Scan for the cell matching the given text and deliver its (X, Y) coordinate at center. 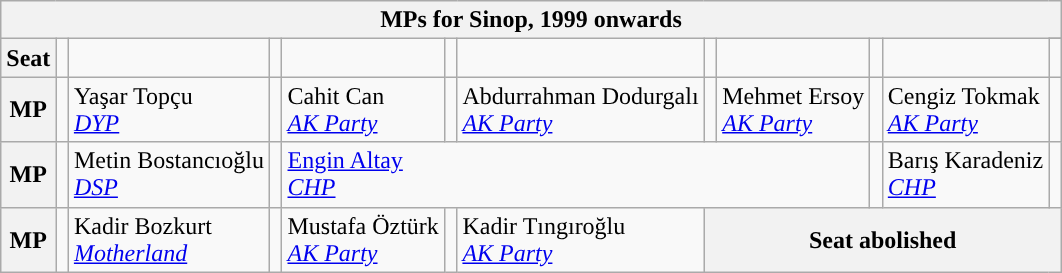
Seat (28, 58)
Cengiz TokmakAK Party (965, 110)
Metin BostancıoğluDSP (168, 174)
Mehmet ErsoyAK Party (794, 110)
Barış KaradenizCHP (965, 174)
Kadir BozkurtMotherland (168, 240)
Seat abolished (882, 240)
Kadir TıngıroğluAK Party (580, 240)
MPs for Sinop, 1999 onwards (531, 20)
Cahit CanAK Party (363, 110)
Engin AltayCHP (576, 174)
Mustafa ÖztürkAK Party (363, 240)
Abdurrahman DodurgalıAK Party (580, 110)
Yaşar TopçuDYP (168, 110)
